Search for the cell housing the specified text and yield its [X, Y] center coordinate. 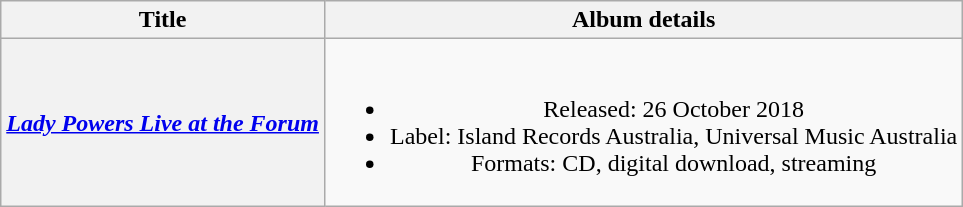
Lady Powers Live at the Forum [163, 122]
Released: 26 October 2018Label: Island Records Australia, Universal Music AustraliaFormats: CD, digital download, streaming [643, 122]
Title [163, 20]
Album details [643, 20]
